Extract the (X, Y) coordinate from the center of the cell holding the provided text.  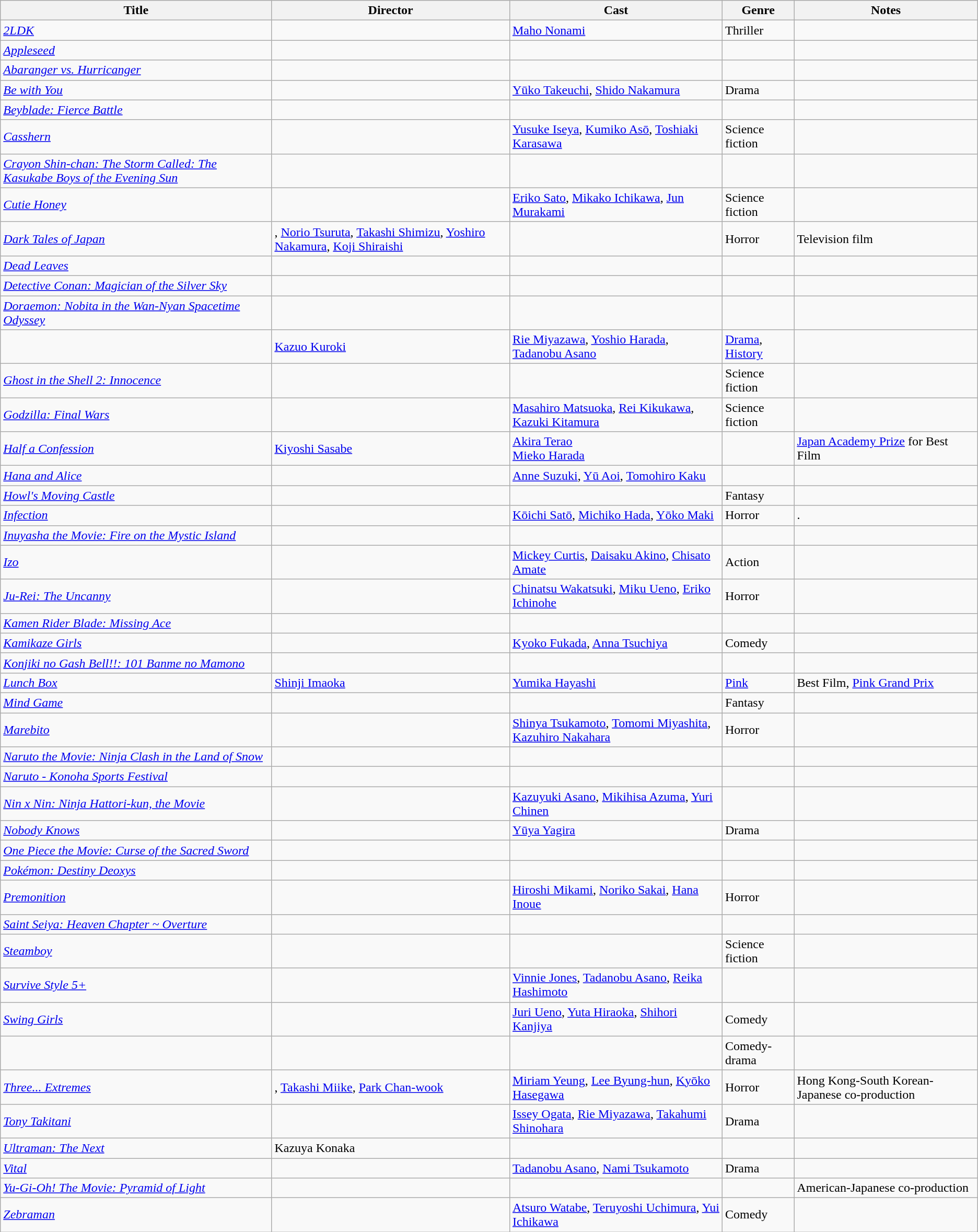
Cast (615, 10)
Tony Takitani (136, 1121)
Lunch Box (136, 683)
Zebraman (136, 1215)
Title (136, 10)
Kyoko Fukada, Anna Tsuchiya (615, 643)
Yūya Yagira (615, 831)
Japan Academy Prize for Best Film (886, 448)
American-Japanese co-production (886, 1188)
Kazuyuki Asano, Mikihisa Azuma, Yuri Chinen (615, 804)
, Norio Tsuruta, Takashi Shimizu, Yoshiro Nakamura, Koji Shiraishi (391, 238)
Shinji Imaoka (391, 683)
Atsuro Watabe, Teruyoshi Uchimura, Yui Ichikawa (615, 1215)
Nin x Nin: Ninja Hattori-kun, the Movie (136, 804)
Yumika Hayashi (615, 683)
2LDK (136, 30)
Kiyoshi Sasabe (391, 448)
Ultraman: The Next (136, 1148)
Vital (136, 1168)
Shinya Tsukamoto, Tomomi Miyashita, Kazuhiro Nakahara (615, 730)
Beyblade: Fierce Battle (136, 110)
Infection (136, 515)
Eriko Sato, Mikako Ichikawa, Jun Murakami (615, 205)
Konjiki no Gash Bell!!: 101 Banme no Mamono (136, 663)
Naruto the Movie: Ninja Clash in the Land of Snow (136, 757)
Nobody Knows (136, 831)
Director (391, 10)
Hong Kong-South Korean-Japanese co-production (886, 1087)
Masahiro Matsuoka, Rei Kikukawa, Kazuki Kitamura (615, 415)
Action (759, 562)
Juri Ueno, Yuta Hiraoka, Shihori Kanjiya (615, 1019)
Marebito (136, 730)
Drama, History (759, 347)
Chinatsu Wakatsuki, Miku Ueno, Eriko Ichinohe (615, 596)
Dead Leaves (136, 266)
Izo (136, 562)
Kōichi Satō, Michiko Hada, Yōko Maki (615, 515)
Yūko Takeuchi, Shido Nakamura (615, 90)
Miriam Yeung, Lee Byung-hun, Kyōko Hasegawa (615, 1087)
Crayon Shin-chan: The Storm Called: The Kasukabe Boys of the Evening Sun (136, 170)
Pokémon: Destiny Deoxys (136, 870)
Swing Girls (136, 1019)
Kamen Rider Blade: Missing Ace (136, 623)
Television film (886, 238)
One Piece the Movie: Curse of the Sacred Sword (136, 850)
Mickey Curtis, Daisaku Akino, Chisato Amate (615, 562)
Inuyasha the Movie: Fire on the Mystic Island (136, 535)
Issey Ogata, Rie Miyazawa, Takahumi Shinohara (615, 1121)
. (886, 515)
Kamikaze Girls (136, 643)
Hana and Alice (136, 476)
Be with You (136, 90)
Doraemon: Nobita in the Wan-Nyan Spacetime Odyssey (136, 313)
Half a Confession (136, 448)
Tadanobu Asano, Nami Tsukamoto (615, 1168)
Saint Seiya: Heaven Chapter ~ Overture (136, 924)
Howl's Moving Castle (136, 496)
Hiroshi Mikami, Noriko Sakai, Hana Inoue (615, 897)
Pink (759, 683)
Rie Miyazawa, Yoshio Harada, Tadanobu Asano (615, 347)
Dark Tales of Japan (136, 238)
Yusuke Iseya, Kumiko Asō, Toshiaki Karasawa (615, 137)
Abaranger vs. Hurricanger (136, 70)
Anne Suzuki, Yū Aoi, Tomohiro Kaku (615, 476)
Survive Style 5+ (136, 985)
Naruto - Konoha Sports Festival (136, 777)
Mind Game (136, 703)
Notes (886, 10)
Kazuo Kuroki (391, 347)
Ju-Rei: The Uncanny (136, 596)
Vinnie Jones, Tadanobu Asano, Reika Hashimoto (615, 985)
Best Film, Pink Grand Prix (886, 683)
Yu-Gi-Oh! The Movie: Pyramid of Light (136, 1188)
Thriller (759, 30)
Casshern (136, 137)
, Takashi Miike, Park Chan-wook (391, 1087)
Cutie Honey (136, 205)
Kazuya Konaka (391, 1148)
Maho Nonami (615, 30)
Ghost in the Shell 2: Innocence (136, 381)
Detective Conan: Magician of the Silver Sky (136, 285)
Godzilla: Final Wars (136, 415)
Three... Extremes (136, 1087)
Genre (759, 10)
Akira TeraoMieko Harada (615, 448)
Premonition (136, 897)
Steamboy (136, 951)
Comedy-drama (759, 1053)
Appleseed (136, 50)
